Pinpoint the cell where the given text exists, returning its (x, y) midpoint coordinate. 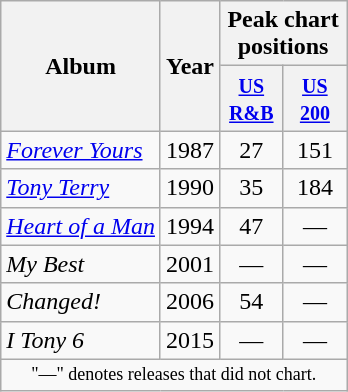
Album (81, 66)
Changed! (81, 302)
27 (252, 150)
Peak chart positions (284, 34)
1990 (190, 188)
54 (252, 302)
My Best (81, 264)
35 (252, 188)
1994 (190, 226)
2006 (190, 302)
Year (190, 66)
US R&B (252, 98)
I Tony 6 (81, 340)
184 (315, 188)
Heart of a Man (81, 226)
151 (315, 150)
2015 (190, 340)
Tony Terry (81, 188)
47 (252, 226)
US 200 (315, 98)
Forever Yours (81, 150)
"—" denotes releases that did not chart. (174, 374)
2001 (190, 264)
1987 (190, 150)
